Return (X, Y) of the center of cell containing provided text 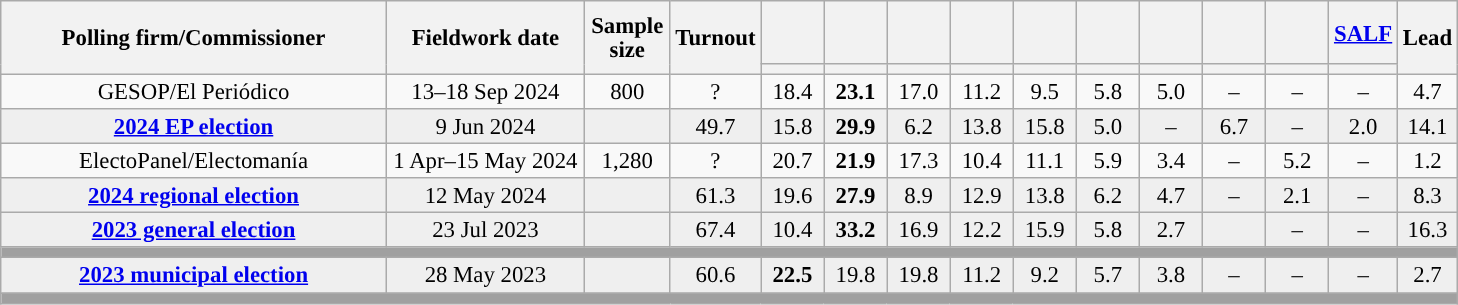
49.7 (716, 126)
27.9 (856, 196)
Sample size (627, 38)
5.2 (1298, 162)
8.9 (918, 196)
23 Jul 2023 (485, 230)
6.7 (1234, 126)
9.5 (1044, 92)
12.9 (982, 196)
61.3 (716, 196)
14.1 (1428, 126)
9 Jun 2024 (485, 126)
8.3 (1428, 196)
17.0 (918, 92)
5.9 (1108, 162)
16.3 (1428, 230)
2023 municipal election (194, 276)
SALF (1364, 32)
Lead (1428, 38)
Fieldwork date (485, 38)
Polling firm/Commissioner (194, 38)
Turnout (716, 38)
28 May 2023 (485, 276)
12.2 (982, 230)
3.4 (1170, 162)
GESOP/El Periódico (194, 92)
1 Apr–15 May 2024 (485, 162)
5.7 (1108, 276)
18.4 (792, 92)
1.2 (1428, 162)
2024 regional election (194, 196)
17.3 (918, 162)
2.1 (1298, 196)
21.9 (856, 162)
23.1 (856, 92)
15.9 (1044, 230)
1,280 (627, 162)
11.1 (1044, 162)
13–18 Sep 2024 (485, 92)
16.9 (918, 230)
9.2 (1044, 276)
60.6 (716, 276)
20.7 (792, 162)
2.0 (1364, 126)
ElectoPanel/Electomanía (194, 162)
19.6 (792, 196)
800 (627, 92)
12 May 2024 (485, 196)
29.9 (856, 126)
22.5 (792, 276)
2024 EP election (194, 126)
67.4 (716, 230)
33.2 (856, 230)
2023 general election (194, 230)
3.8 (1170, 276)
